Provide the (X, Y) coordinate of the cell's center where the given text is located.  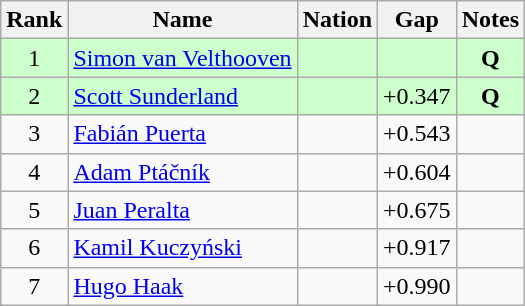
Scott Sunderland (182, 96)
Gap (418, 20)
2 (34, 96)
4 (34, 172)
3 (34, 134)
Name (182, 20)
Notes (490, 20)
+0.917 (418, 248)
7 (34, 286)
+0.347 (418, 96)
+0.604 (418, 172)
Adam Ptáčník (182, 172)
Kamil Kuczyński (182, 248)
Rank (34, 20)
Juan Peralta (182, 210)
Fabián Puerta (182, 134)
6 (34, 248)
Simon van Velthooven (182, 58)
5 (34, 210)
+0.543 (418, 134)
Nation (337, 20)
1 (34, 58)
+0.990 (418, 286)
Hugo Haak (182, 286)
+0.675 (418, 210)
